Provide the (x, y) coordinate of the cell's center where the given text is located.  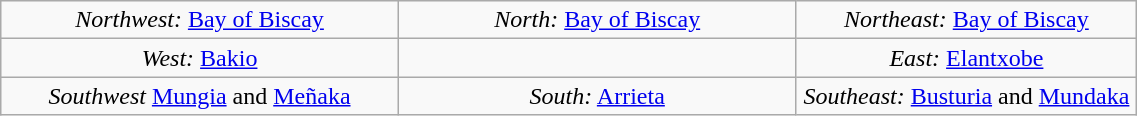
North: Bay of Biscay (597, 20)
Southeast: Busturia and Mundaka (966, 96)
Northwest: Bay of Biscay (200, 20)
South: Arrieta (597, 96)
West: Bakio (200, 58)
Southwest Mungia and Meñaka (200, 96)
Northeast: Bay of Biscay (966, 20)
East: Elantxobe (966, 58)
